Scan for the cell matching the given text and deliver its [x, y] coordinate at center. 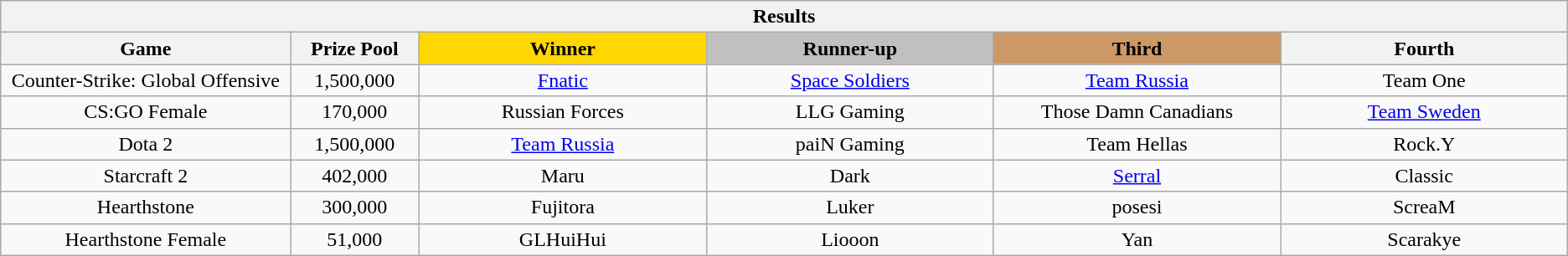
Fujitora [563, 207]
Space Soldiers [850, 80]
Dark [850, 176]
paiN Gaming [850, 144]
Hearthstone Female [146, 239]
posesi [1137, 207]
Team Hellas [1137, 144]
ScreaM [1424, 207]
Hearthstone [146, 207]
Liooon [850, 239]
402,000 [355, 176]
Team Sweden [1424, 112]
Counter-Strike: Global Offensive [146, 80]
Game [146, 49]
Fourth [1424, 49]
170,000 [355, 112]
Dota 2 [146, 144]
Luker [850, 207]
Third [1137, 49]
Yan [1137, 239]
Winner [563, 49]
Starcraft 2 [146, 176]
CS:GO Female [146, 112]
Results [784, 17]
Runner-up [850, 49]
51,000 [355, 239]
300,000 [355, 207]
Those Damn Canadians [1137, 112]
Team One [1424, 80]
LLG Gaming [850, 112]
Fnatic [563, 80]
Maru [563, 176]
Classic [1424, 176]
Prize Pool [355, 49]
Russian Forces [563, 112]
Serral [1137, 176]
Rock.Y [1424, 144]
GLHuiHui [563, 239]
Scarakye [1424, 239]
